Detect which cell encompasses the target text, then output its [x, y] center coordinate. 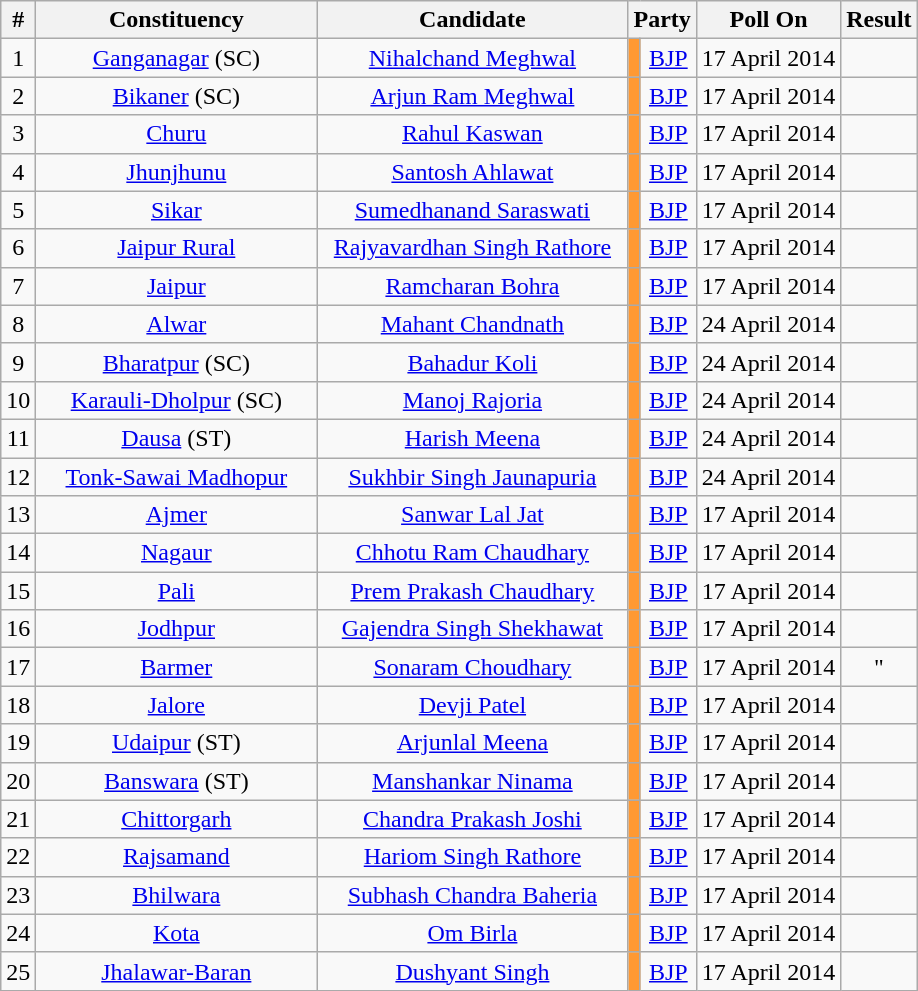
10 [18, 400]
18 [18, 705]
14 [18, 553]
Sonaram Choudhary [472, 667]
1 [18, 58]
Arjun Ram Meghwal [472, 96]
15 [18, 591]
Party [662, 20]
Jodhpur [176, 629]
21 [18, 819]
Result [879, 20]
Nihalchand Meghwal [472, 58]
Jalore [176, 705]
Jhunjhunu [176, 172]
Alwar [176, 324]
Poll On [768, 20]
Bikaner (SC) [176, 96]
Rajyavardhan Singh Rathore [472, 248]
Prem Prakash Chaudhary [472, 591]
Santosh Ahlawat [472, 172]
" [879, 667]
Subhash Chandra Baheria [472, 895]
Jaipur [176, 286]
Jaipur Rural [176, 248]
4 [18, 172]
Tonk-Sawai Madhopur [176, 477]
20 [18, 781]
24 [18, 933]
2 [18, 96]
11 [18, 438]
Pali [176, 591]
Gajendra Singh Shekhawat [472, 629]
8 [18, 324]
7 [18, 286]
Dushyant Singh [472, 971]
Dausa (ST) [176, 438]
Churu [176, 134]
Arjunlal Meena [472, 743]
5 [18, 210]
Rahul Kaswan [472, 134]
23 [18, 895]
Sanwar Lal Jat [472, 515]
Candidate [472, 20]
Chhotu Ram Chaudhary [472, 553]
Ramcharan Bohra [472, 286]
Ajmer [176, 515]
Ganganagar (SC) [176, 58]
Karauli-Dholpur (SC) [176, 400]
22 [18, 857]
Banswara (ST) [176, 781]
6 [18, 248]
Mahant Chandnath [472, 324]
Harish Meena [472, 438]
Nagaur [176, 553]
Bhilwara [176, 895]
9 [18, 362]
Sukhbir Singh Jaunapuria [472, 477]
Sikar [176, 210]
Constituency [176, 20]
17 [18, 667]
13 [18, 515]
# [18, 20]
Om Birla [472, 933]
Chandra Prakash Joshi [472, 819]
3 [18, 134]
Rajsamand [176, 857]
Chittorgarh [176, 819]
Manoj Rajoria [472, 400]
Udaipur (ST) [176, 743]
Devji Patel [472, 705]
Sumedhanand Saraswati [472, 210]
19 [18, 743]
Kota [176, 933]
16 [18, 629]
Bahadur Koli [472, 362]
Hariom Singh Rathore [472, 857]
Jhalawar-Baran [176, 971]
25 [18, 971]
Manshankar Ninama [472, 781]
12 [18, 477]
Barmer [176, 667]
Bharatpur (SC) [176, 362]
